Identify which cell holds the provided text, then report its [X, Y] central coordinate. 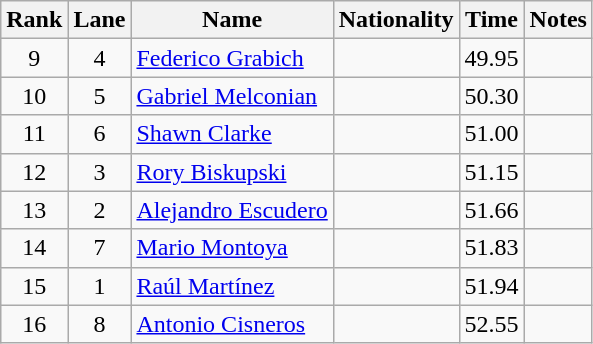
4 [100, 58]
51.94 [492, 286]
13 [34, 210]
8 [100, 324]
Lane [100, 20]
9 [34, 58]
50.30 [492, 96]
Rank [34, 20]
1 [100, 286]
12 [34, 172]
Time [492, 20]
Shawn Clarke [232, 134]
15 [34, 286]
49.95 [492, 58]
Nationality [396, 20]
Rory Biskupski [232, 172]
51.66 [492, 210]
3 [100, 172]
Alejandro Escudero [232, 210]
6 [100, 134]
16 [34, 324]
10 [34, 96]
11 [34, 134]
7 [100, 248]
Federico Grabich [232, 58]
51.83 [492, 248]
Gabriel Melconian [232, 96]
5 [100, 96]
Notes [558, 20]
52.55 [492, 324]
Name [232, 20]
Raúl Martínez [232, 286]
51.15 [492, 172]
51.00 [492, 134]
Mario Montoya [232, 248]
14 [34, 248]
2 [100, 210]
Antonio Cisneros [232, 324]
